For the text-containing cell, return its midpoint in [x, y] coordinate format. 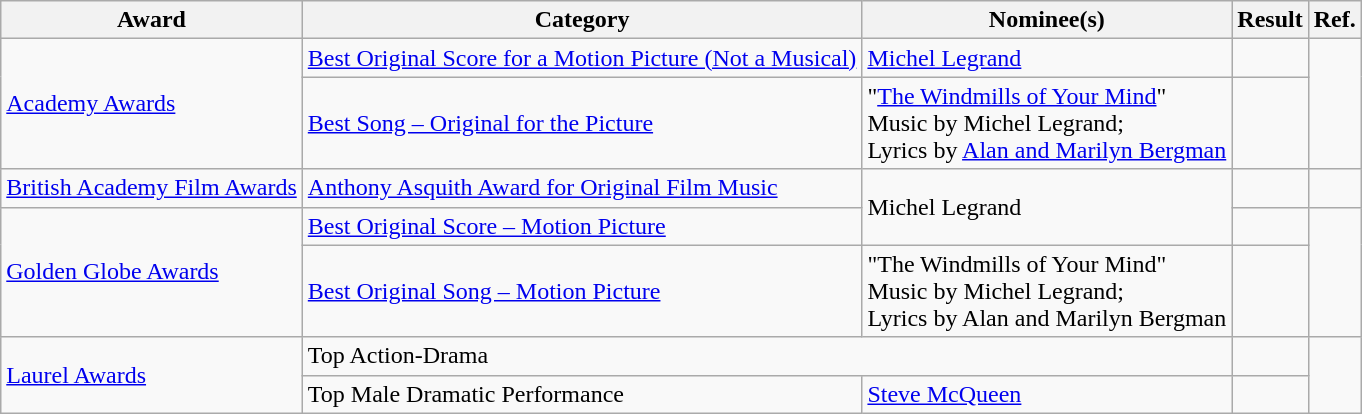
Ref. [1334, 20]
Result [1270, 20]
Laurel Awards [152, 375]
Steve McQueen [1047, 394]
Anthony Asquith Award for Original Film Music [582, 188]
Best Song – Original for the Picture [582, 123]
Golden Globe Awards [152, 272]
Best Original Score for a Motion Picture (Not a Musical) [582, 58]
British Academy Film Awards [152, 188]
Best Original Score – Motion Picture [582, 226]
Best Original Song – Motion Picture [582, 291]
Top Male Dramatic Performance [582, 394]
Category [582, 20]
Top Action-Drama [767, 356]
Nominee(s) [1047, 20]
Award [152, 20]
Academy Awards [152, 104]
